Capture the cell that displays the provided text and extract its [x, y] central coordinate. 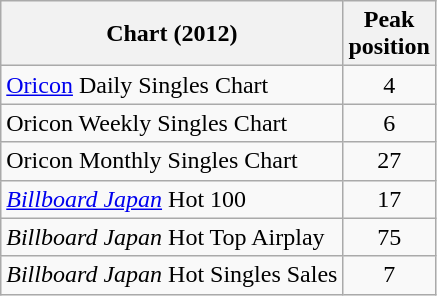
17 [389, 199]
27 [389, 161]
Peakposition [389, 34]
7 [389, 275]
Billboard Japan Hot 100 [172, 199]
Oricon Monthly Singles Chart [172, 161]
6 [389, 123]
4 [389, 85]
Billboard Japan Hot Top Airplay [172, 237]
75 [389, 237]
Oricon Daily Singles Chart [172, 85]
Oricon Weekly Singles Chart [172, 123]
Billboard Japan Hot Singles Sales [172, 275]
Chart (2012) [172, 34]
